Search for the cell housing the specified text and yield its [x, y] center coordinate. 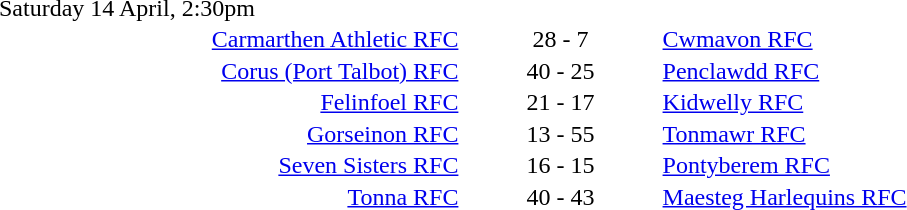
21 - 17 [560, 103]
28 - 7 [560, 39]
16 - 15 [560, 165]
13 - 55 [560, 134]
40 - 25 [560, 71]
